Capture the cell that displays the provided text and extract its (x, y) central coordinate. 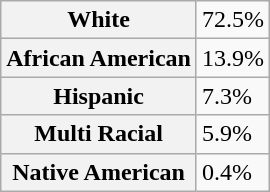
0.4% (232, 172)
African American (99, 58)
13.9% (232, 58)
5.9% (232, 134)
White (99, 20)
7.3% (232, 96)
72.5% (232, 20)
Multi Racial (99, 134)
Hispanic (99, 96)
Native American (99, 172)
